From the cell containing the given text, extract its center point as (X, Y) coordinate. 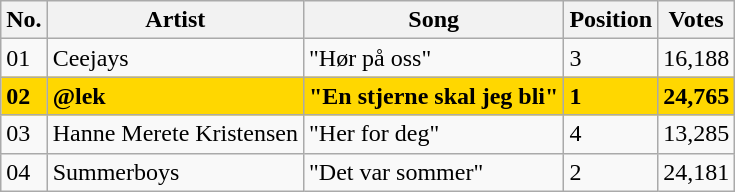
@lek (175, 96)
"Det var sommer" (433, 172)
24,765 (696, 96)
Ceejays (175, 58)
"Her for deg" (433, 134)
3 (611, 58)
"Hør på oss" (433, 58)
4 (611, 134)
Hanne Merete Kristensen (175, 134)
No. (24, 20)
Artist (175, 20)
Song (433, 20)
01 (24, 58)
"En stjerne skal jeg bli" (433, 96)
04 (24, 172)
02 (24, 96)
03 (24, 134)
Position (611, 20)
2 (611, 172)
Votes (696, 20)
16,188 (696, 58)
1 (611, 96)
13,285 (696, 134)
Summerboys (175, 172)
24,181 (696, 172)
